Output the (X, Y) coordinate of the center of the cell containing the given text.  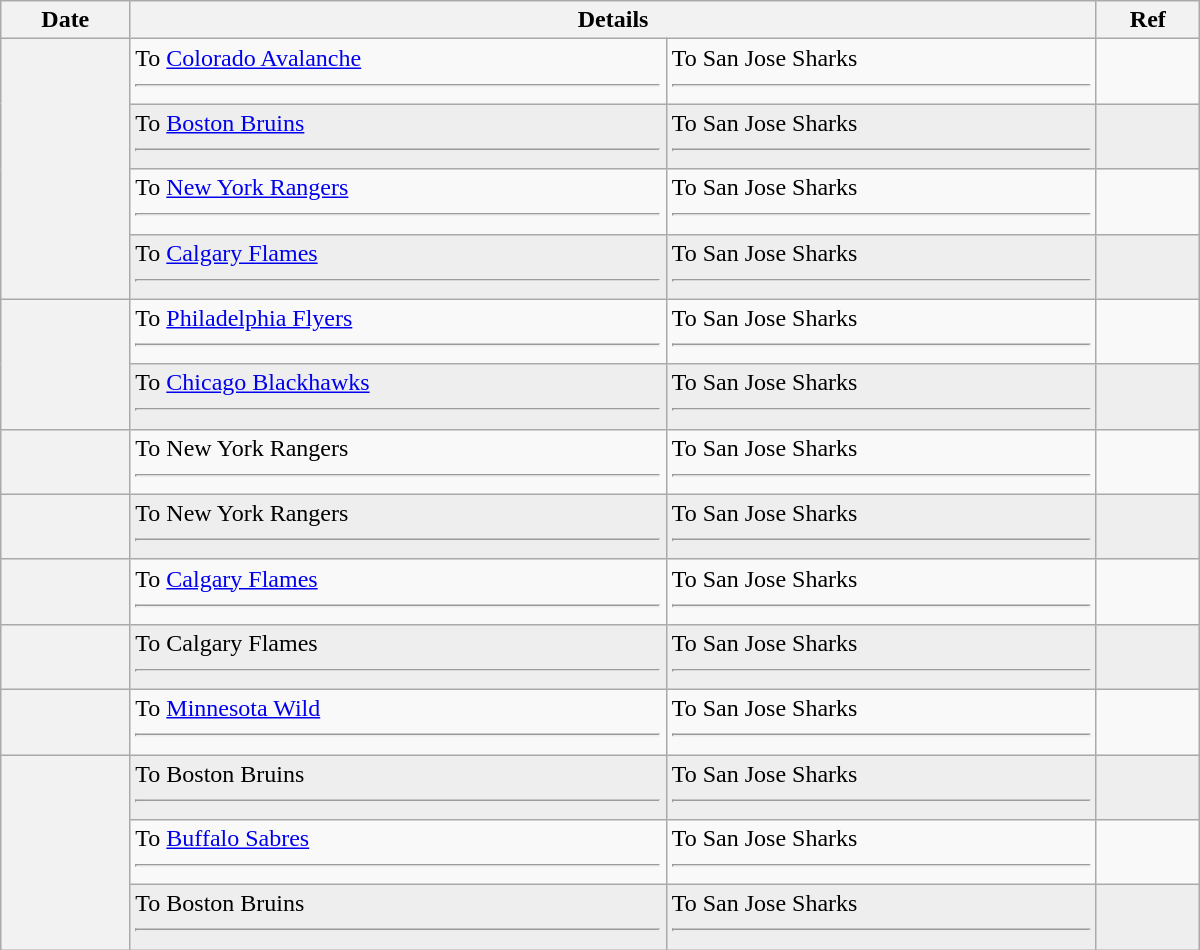
Date (66, 20)
To Philadelphia Flyers (398, 332)
To Minnesota Wild (398, 722)
To Buffalo Sabres (398, 852)
To Colorado Avalanche (398, 72)
To Chicago Blackhawks (398, 396)
Ref (1148, 20)
Details (614, 20)
